Provide the (X, Y) coordinate of the cell's center where the given text is located.  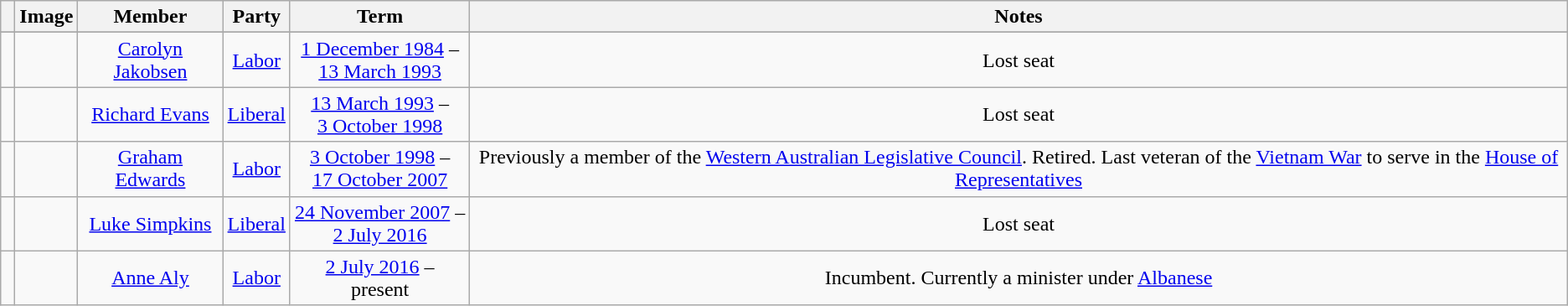
Notes (1019, 17)
Term (379, 17)
Richard Evans (151, 114)
Member (151, 17)
24 November 2007 –2 July 2016 (379, 223)
Party (256, 17)
Graham Edwards (151, 169)
Incumbent. Currently a minister under Albanese (1019, 278)
Luke Simpkins (151, 223)
3 October 1998 –17 October 2007 (379, 169)
2 July 2016 –present (379, 278)
13 March 1993 –3 October 1998 (379, 114)
Carolyn Jakobsen (151, 60)
Anne Aly (151, 278)
Previously a member of the Western Australian Legislative Council. Retired. Last veteran of the Vietnam War to serve in the House of Representatives (1019, 169)
1 December 1984 –13 March 1993 (379, 60)
Image (47, 17)
